From the cell containing the given text, extract its center point as (X, Y) coordinate. 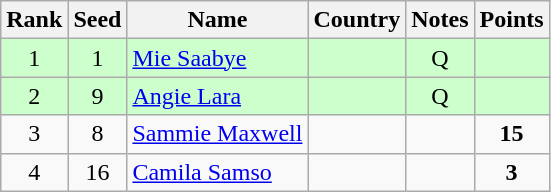
8 (98, 134)
Camila Samso (218, 172)
2 (34, 96)
Rank (34, 20)
Seed (98, 20)
Angie Lara (218, 96)
Name (218, 20)
Country (357, 20)
16 (98, 172)
Mie Saabye (218, 58)
15 (512, 134)
Sammie Maxwell (218, 134)
9 (98, 96)
Points (512, 20)
4 (34, 172)
Notes (440, 20)
